Scan for the cell matching the given text and deliver its (x, y) coordinate at center. 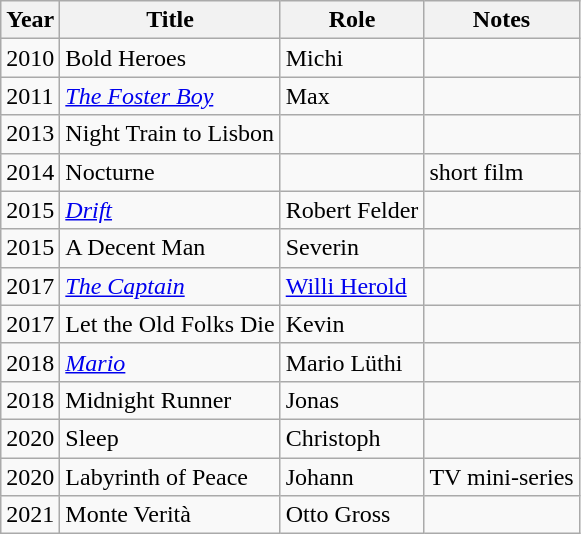
Mario (170, 362)
Labyrinth of Peace (170, 477)
Max (352, 96)
The Foster Boy (170, 96)
Robert Felder (352, 210)
Notes (502, 20)
Jonas (352, 400)
Willi Herold (352, 286)
2011 (30, 96)
Drift (170, 210)
Christoph (352, 438)
Otto Gross (352, 515)
Johann (352, 477)
Year (30, 20)
Title (170, 20)
Let the Old Folks Die (170, 324)
short film (502, 172)
2010 (30, 58)
The Captain (170, 286)
TV mini-series (502, 477)
2014 (30, 172)
Night Train to Lisbon (170, 134)
Kevin (352, 324)
Nocturne (170, 172)
Midnight Runner (170, 400)
Monte Verità (170, 515)
A Decent Man (170, 248)
Sleep (170, 438)
2013 (30, 134)
Role (352, 20)
2021 (30, 515)
Severin (352, 248)
Michi (352, 58)
Bold Heroes (170, 58)
Mario Lüthi (352, 362)
